Extract the (X, Y) coordinate from the center of the cell holding the provided text.  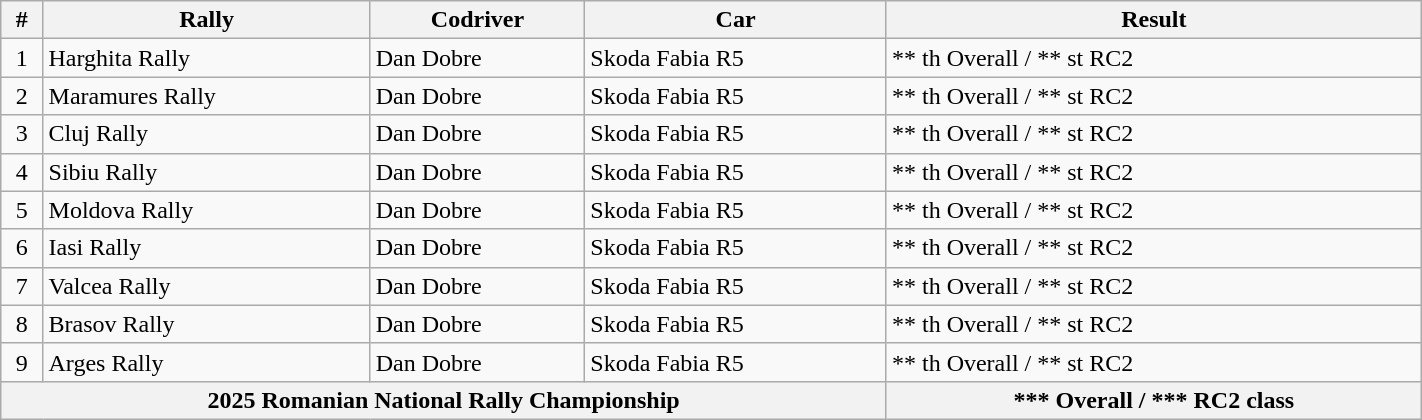
*** Overall / *** RC2 class (1154, 400)
Valcea Rally (206, 286)
Maramures Rally (206, 96)
Iasi Rally (206, 248)
5 (22, 210)
6 (22, 248)
1 (22, 58)
2025 Romanian National Rally Championship (444, 400)
Codriver (478, 20)
Moldova Rally (206, 210)
8 (22, 324)
Rally (206, 20)
Cluj Rally (206, 134)
3 (22, 134)
# (22, 20)
Harghita Rally (206, 58)
4 (22, 172)
Arges Rally (206, 362)
Sibiu Rally (206, 172)
2 (22, 96)
Brasov Rally (206, 324)
7 (22, 286)
Result (1154, 20)
9 (22, 362)
Car (736, 20)
